Identify which cell holds the provided text, then report its (X, Y) central coordinate. 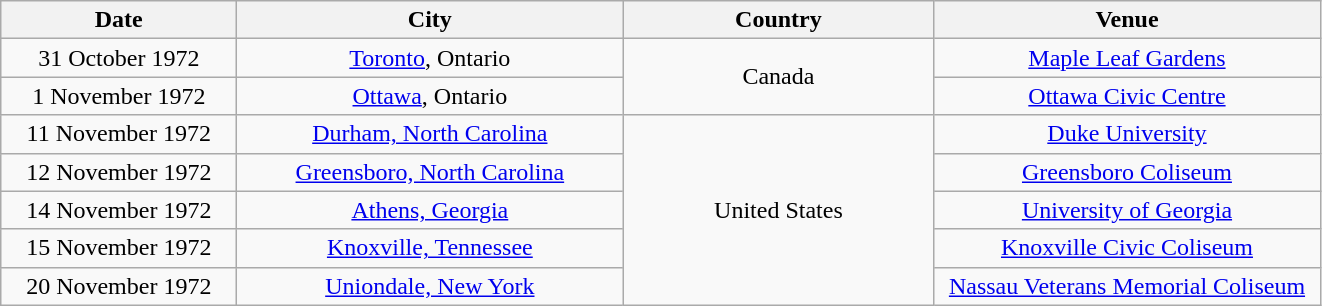
City (430, 20)
Venue (1127, 20)
University of Georgia (1127, 210)
Duke University (1127, 134)
11 November 1972 (119, 134)
31 October 1972 (119, 58)
Country (778, 20)
Durham, North Carolina (430, 134)
Knoxville, Tennessee (430, 248)
1 November 1972 (119, 96)
Greensboro Coliseum (1127, 172)
15 November 1972 (119, 248)
Maple Leaf Gardens (1127, 58)
United States (778, 210)
Nassau Veterans Memorial Coliseum (1127, 286)
Athens, Georgia (430, 210)
12 November 1972 (119, 172)
Toronto, Ontario (430, 58)
Ottawa, Ontario (430, 96)
Date (119, 20)
Knoxville Civic Coliseum (1127, 248)
20 November 1972 (119, 286)
Greensboro, North Carolina (430, 172)
14 November 1972 (119, 210)
Canada (778, 77)
Ottawa Civic Centre (1127, 96)
Uniondale, New York (430, 286)
